Find where the given text appears and provide that cell's center as [X, Y] coordinate. 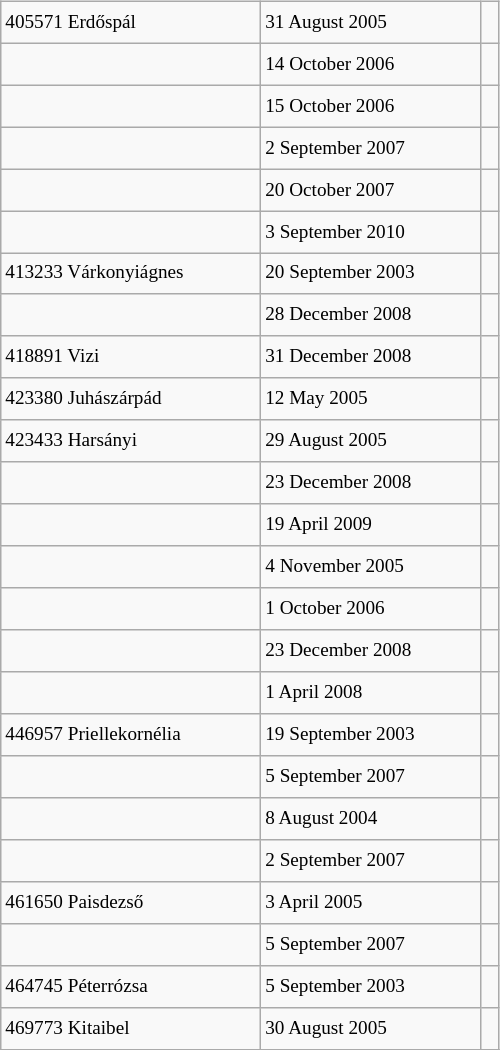
413233 Várkonyiágnes [131, 274]
29 August 2005 [371, 441]
3 September 2010 [371, 232]
28 December 2008 [371, 315]
12 May 2005 [371, 399]
446957 Priellekornélia [131, 735]
1 April 2008 [371, 693]
20 September 2003 [371, 274]
3 April 2005 [371, 902]
30 August 2005 [371, 1028]
14 October 2006 [371, 64]
423433 Harsányi [131, 441]
20 October 2007 [371, 190]
4 November 2005 [371, 567]
405571 Erdőspál [131, 22]
31 August 2005 [371, 22]
5 September 2003 [371, 986]
423380 Juhászárpád [131, 399]
418891 Vizi [131, 357]
8 August 2004 [371, 819]
31 December 2008 [371, 357]
19 September 2003 [371, 735]
15 October 2006 [371, 106]
464745 Péterrózsa [131, 986]
461650 Paisdezső [131, 902]
19 April 2009 [371, 525]
1 October 2006 [371, 609]
469773 Kitaibel [131, 1028]
